Locate the cell with the specified text and output its (x, y) center coordinate. 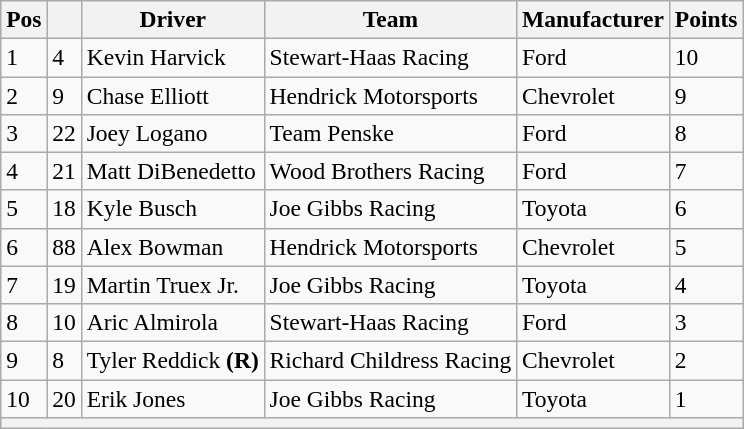
Points (706, 19)
Matt DiBenedetto (172, 171)
21 (64, 171)
Aric Almirola (172, 322)
Kyle Busch (172, 209)
Kevin Harvick (172, 57)
22 (64, 133)
18 (64, 209)
Alex Bowman (172, 247)
Team (390, 19)
Wood Brothers Racing (390, 171)
Richard Childress Racing (390, 360)
Joey Logano (172, 133)
Erik Jones (172, 398)
Martin Truex Jr. (172, 285)
Driver (172, 19)
Pos (24, 19)
Manufacturer (594, 19)
19 (64, 285)
20 (64, 398)
88 (64, 247)
Tyler Reddick (R) (172, 360)
Team Penske (390, 133)
Chase Elliott (172, 95)
